Provide the (X, Y) coordinate of the cell's center where the given text is located.  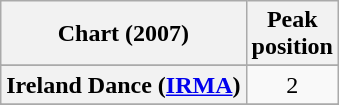
Chart (2007) (124, 34)
Peakposition (292, 34)
Ireland Dance (IRMA) (124, 85)
2 (292, 85)
